Detect which cell encompasses the target text, then output its [X, Y] center coordinate. 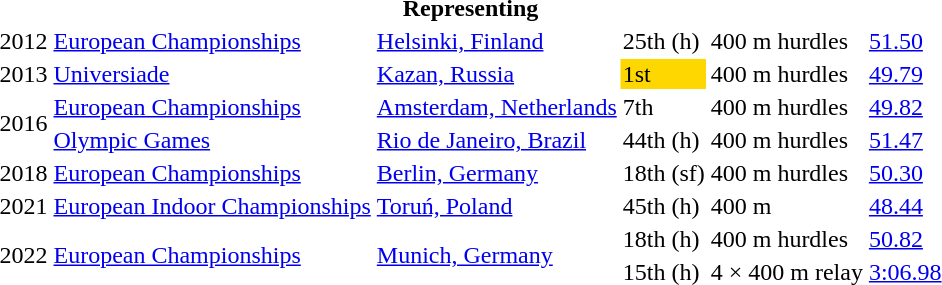
Berlin, Germany [496, 173]
7th [664, 107]
18th (sf) [664, 173]
Amsterdam, Netherlands [496, 107]
45th (h) [664, 206]
Helsinki, Finland [496, 41]
Olympic Games [212, 140]
Toruń, Poland [496, 206]
Rio de Janeiro, Brazil [496, 140]
European Indoor Championships [212, 206]
Universiade [212, 74]
Kazan, Russia [496, 74]
44th (h) [664, 140]
400 m [786, 206]
25th (h) [664, 41]
18th (h) [664, 239]
1st [664, 74]
